Scan for the cell matching the given text and deliver its [x, y] coordinate at center. 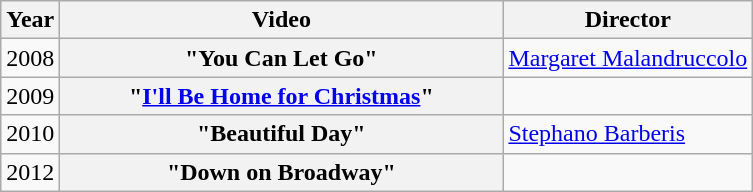
"You Can Let Go" [282, 58]
2009 [30, 96]
Video [282, 20]
Stephano Barberis [628, 134]
Margaret Malandruccolo [628, 58]
2010 [30, 134]
"I'll Be Home for Christmas" [282, 96]
"Down on Broadway" [282, 172]
Year [30, 20]
Director [628, 20]
"Beautiful Day" [282, 134]
2012 [30, 172]
2008 [30, 58]
